Extract the (x, y) coordinate from the center of the cell holding the provided text.  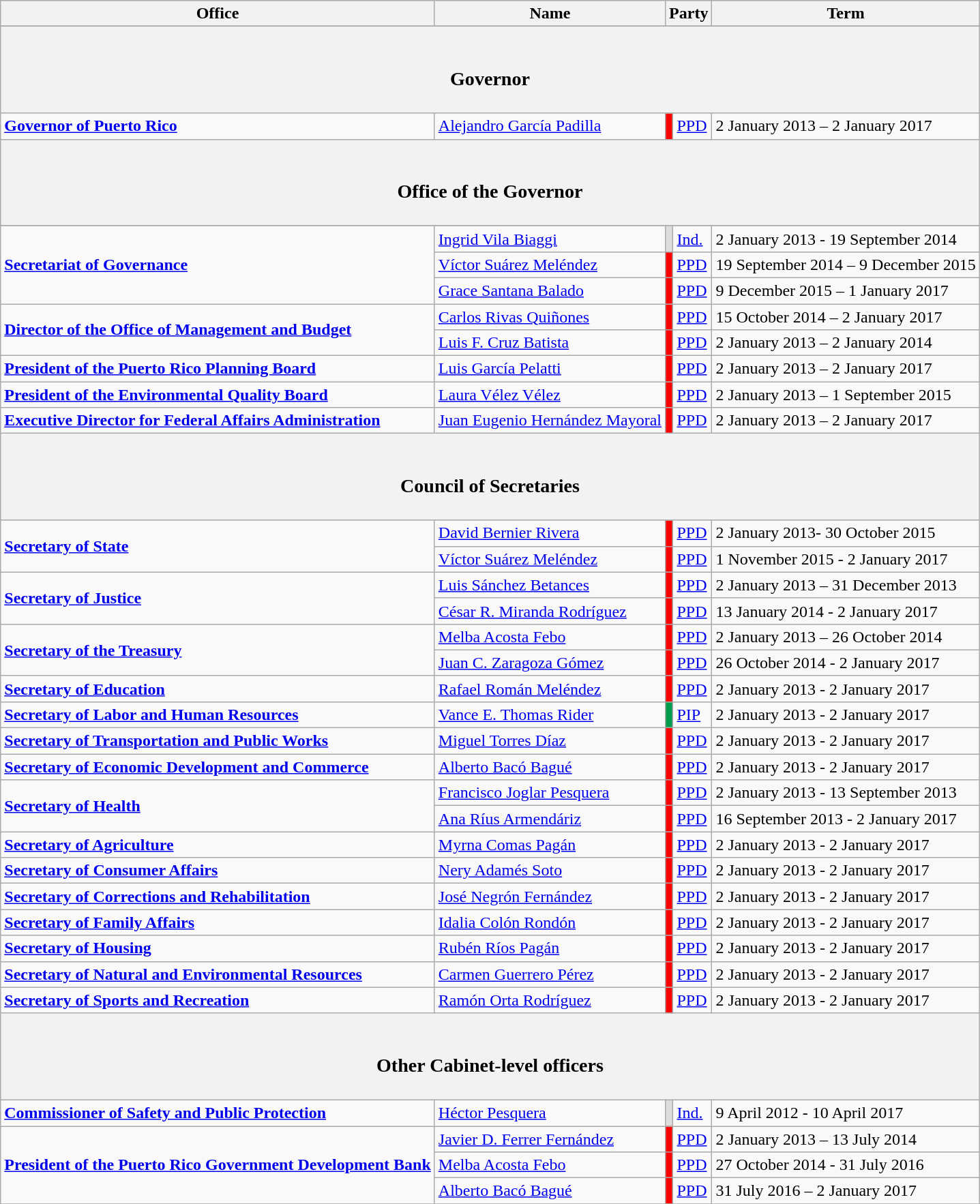
President of the Puerto Rico Planning Board (218, 369)
Secretary of the Treasury (218, 650)
Luis F. Cruz Batista (550, 343)
Secretariat of Governance (218, 265)
César R. Miranda Rodríguez (550, 611)
Secretary of State (218, 546)
2 January 2013 – 13 July 2014 (846, 1139)
2 January 2013- 30 October 2015 (846, 533)
José Negrón Fernández (550, 897)
Luis Sánchez Betances (550, 585)
Secretary of Justice (218, 598)
Secretary of Housing (218, 948)
Secretary of Family Affairs (218, 922)
Secretary of Consumer Affairs (218, 871)
Juan C. Zaragoza Gómez (550, 663)
Luis García Pelatti (550, 369)
Carmen Guerrero Pérez (550, 974)
Office of the Governor (490, 183)
Rubén Ríos Pagán (550, 948)
2 January 2013 - 19 September 2014 (846, 239)
2 January 2013 - 13 September 2013 (846, 793)
Commissioner of Safety and Public Protection (218, 1113)
Vance E. Thomas Rider (550, 714)
26 October 2014 - 2 January 2017 (846, 663)
Secretary of Education (218, 689)
Secretary of Health (218, 806)
Secretary of Corrections and Rehabilitation (218, 897)
Party (689, 14)
19 September 2014 – 9 December 2015 (846, 265)
2 January 2013 – 26 October 2014 (846, 637)
Secretary of Agriculture (218, 845)
2 January 2013 – 1 September 2015 (846, 395)
Alejandro García Padilla (550, 126)
Nery Adamés Soto (550, 871)
Grace Santana Balado (550, 290)
Secretary of Transportation and Public Works (218, 741)
Office (218, 14)
27 October 2014 - 31 July 2016 (846, 1165)
2 January 2013 – 31 December 2013 (846, 585)
31 July 2016 – 2 January 2017 (846, 1191)
Héctor Pesquera (550, 1113)
13 January 2014 - 2 January 2017 (846, 611)
Secretary of Natural and Environmental Resources (218, 974)
President of the Puerto Rico Government Development Bank (218, 1165)
Ramón Orta Rodríguez (550, 1000)
Secretary of Labor and Human Resources (218, 714)
9 April 2012 - 10 April 2017 (846, 1113)
Name (550, 14)
Juan Eugenio Hernández Mayoral (550, 421)
Carlos Rivas Quiñones (550, 317)
Term (846, 14)
President of the Environmental Quality Board (218, 395)
Governor (490, 70)
Laura Vélez Vélez (550, 395)
2 January 2013 – 2 January 2014 (846, 343)
Francisco Joglar Pesquera (550, 793)
Rafael Román Meléndez (550, 689)
PIP (693, 714)
Secretary of Sports and Recreation (218, 1000)
15 October 2014 – 2 January 2017 (846, 317)
Idalia Colón Rondón (550, 922)
Director of the Office of Management and Budget (218, 330)
Javier D. Ferrer Fernández (550, 1139)
David Bernier Rivera (550, 533)
Executive Director for Federal Affairs Administration (218, 421)
Secretary of Economic Development and Commerce (218, 767)
Other Cabinet-level officers (490, 1057)
9 December 2015 – 1 January 2017 (846, 290)
Myrna Comas Pagán (550, 845)
Ana Ríus Armendáriz (550, 819)
Council of Secretaries (490, 477)
16 September 2013 - 2 January 2017 (846, 819)
1 November 2015 - 2 January 2017 (846, 559)
Governor of Puerto Rico (218, 126)
Ingrid Vila Biaggi (550, 239)
Miguel Torres Díaz (550, 741)
